Return the [X, Y] coordinate for the center point of the cell that contains the specified text.  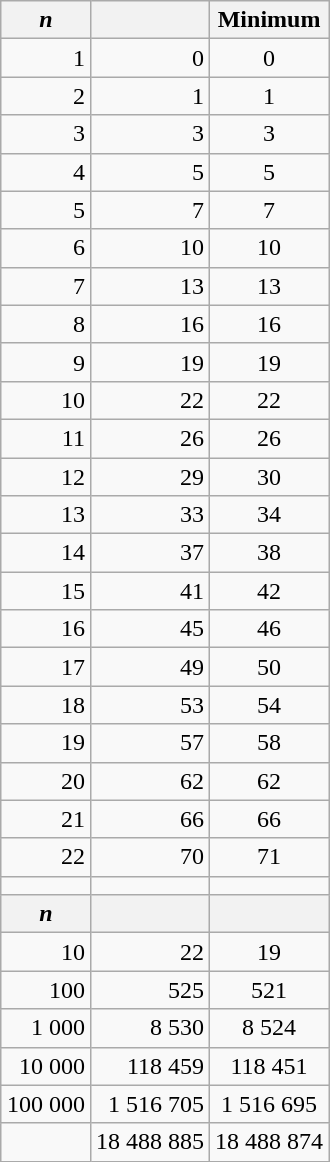
70 [150, 857]
525 [150, 990]
38 [270, 553]
33 [150, 515]
8 524 [270, 1028]
1 516 705 [150, 1104]
71 [270, 857]
53 [150, 705]
15 [46, 591]
54 [270, 705]
45 [150, 629]
20 [46, 781]
18 488 885 [150, 1142]
46 [270, 629]
8 [46, 324]
521 [270, 990]
49 [150, 667]
Minimum [270, 20]
11 [46, 438]
21 [46, 819]
57 [150, 743]
10 000 [46, 1066]
100 000 [46, 1104]
6 [46, 248]
14 [46, 553]
18 488 874 [270, 1142]
17 [46, 667]
42 [270, 591]
4 [46, 172]
1 516 695 [270, 1104]
118 459 [150, 1066]
37 [150, 553]
30 [270, 477]
41 [150, 591]
12 [46, 477]
8 530 [150, 1028]
9 [46, 362]
50 [270, 667]
34 [270, 515]
58 [270, 743]
100 [46, 990]
18 [46, 705]
29 [150, 477]
118 451 [270, 1066]
2 [46, 96]
1 000 [46, 1028]
